Pinpoint the cell where the given text exists, returning its (x, y) midpoint coordinate. 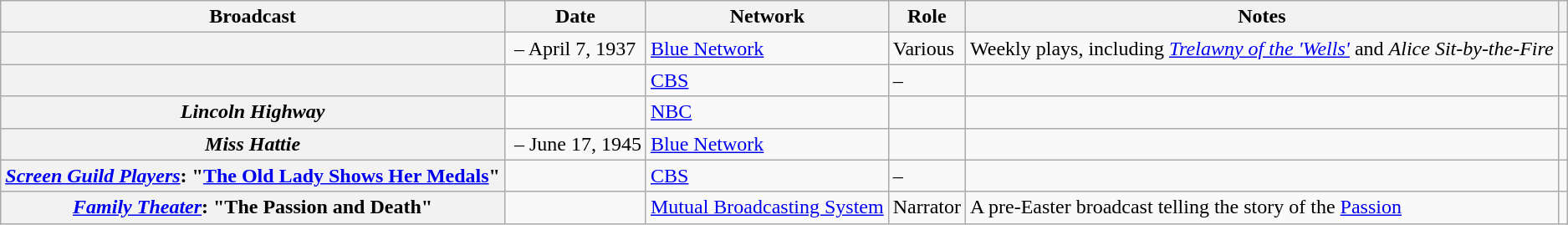
Broadcast (253, 17)
Lincoln Highway (253, 112)
NBC (767, 112)
– June 17, 1945 (575, 144)
Notes (1263, 17)
Date (575, 17)
Narrator (927, 207)
A pre-Easter broadcast telling the story of the Passion (1263, 207)
– April 7, 1937 (575, 49)
Family Theater: "The Passion and Death" (253, 207)
Role (927, 17)
Network (767, 17)
Miss Hattie (253, 144)
Weekly plays, including Trelawny of the 'Wells' and Alice Sit-by-the-Fire (1263, 49)
Screen Guild Players: "The Old Lady Shows Her Medals" (253, 176)
Various (927, 49)
Mutual Broadcasting System (767, 207)
